Search for the cell housing the specified text and yield its (X, Y) center coordinate. 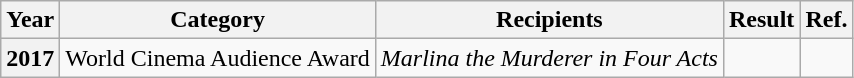
World Cinema Audience Award (218, 58)
Recipients (549, 20)
Category (218, 20)
Result (761, 20)
Year (30, 20)
Marlina the Murderer in Four Acts (549, 58)
2017 (30, 58)
Ref. (826, 20)
